For the text-containing cell, return its midpoint in [X, Y] coordinate format. 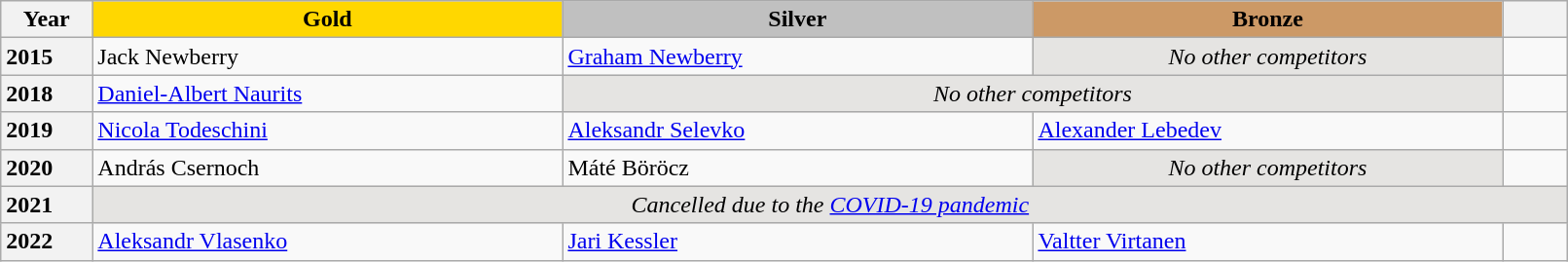
Aleksandr Vlasenko [327, 242]
2018 [47, 94]
Bronze [1267, 19]
András Csernoch [327, 168]
Daniel-Albert Naurits [327, 94]
Nicola Todeschini [327, 131]
Gold [327, 19]
Silver [798, 19]
2015 [47, 56]
2019 [47, 131]
2020 [47, 168]
Year [47, 19]
Máté Böröcz [798, 168]
2021 [47, 205]
2022 [47, 242]
Jari Kessler [798, 242]
Cancelled due to the COVID-19 pandemic [830, 205]
Aleksandr Selevko [798, 131]
Valtter Virtanen [1267, 242]
Jack Newberry [327, 56]
Graham Newberry [798, 56]
Alexander Lebedev [1267, 131]
